Search for the cell housing the specified text and yield its (x, y) center coordinate. 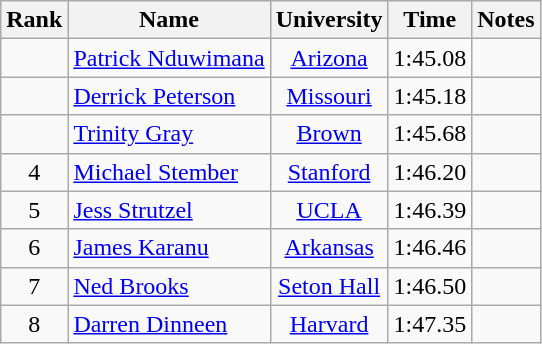
James Karanu (169, 248)
Seton Hall (329, 286)
1:46.50 (430, 286)
Missouri (329, 96)
7 (34, 286)
Arkansas (329, 248)
5 (34, 210)
Derrick Peterson (169, 96)
Arizona (329, 58)
Trinity Gray (169, 134)
Brown (329, 134)
Ned Brooks (169, 286)
1:47.35 (430, 324)
Stanford (329, 172)
Name (169, 20)
Harvard (329, 324)
Patrick Nduwimana (169, 58)
Time (430, 20)
1:45.18 (430, 96)
Rank (34, 20)
1:45.68 (430, 134)
1:45.08 (430, 58)
8 (34, 324)
1:46.39 (430, 210)
UCLA (329, 210)
Notes (506, 20)
Darren Dinneen (169, 324)
University (329, 20)
6 (34, 248)
Michael Stember (169, 172)
1:46.46 (430, 248)
1:46.20 (430, 172)
Jess Strutzel (169, 210)
4 (34, 172)
